Scan for the cell matching the given text and deliver its (X, Y) coordinate at center. 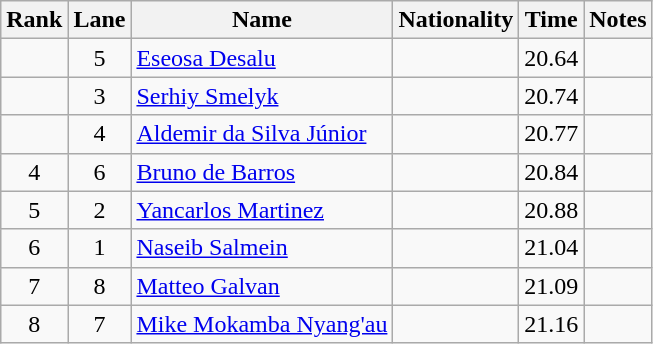
Aldemir da Silva Júnior (262, 134)
Matteo Galvan (262, 286)
Rank (34, 20)
3 (100, 96)
Nationality (456, 20)
Naseib Salmein (262, 248)
21.09 (552, 286)
Mike Mokamba Nyang'au (262, 324)
1 (100, 248)
Bruno de Barros (262, 172)
20.88 (552, 210)
20.84 (552, 172)
2 (100, 210)
21.04 (552, 248)
Lane (100, 20)
Serhiy Smelyk (262, 96)
20.77 (552, 134)
21.16 (552, 324)
20.74 (552, 96)
Time (552, 20)
Name (262, 20)
20.64 (552, 58)
Notes (618, 20)
Eseosa Desalu (262, 58)
Yancarlos Martinez (262, 210)
